Provide the [x, y] coordinate of the cell's center where the given text is located.  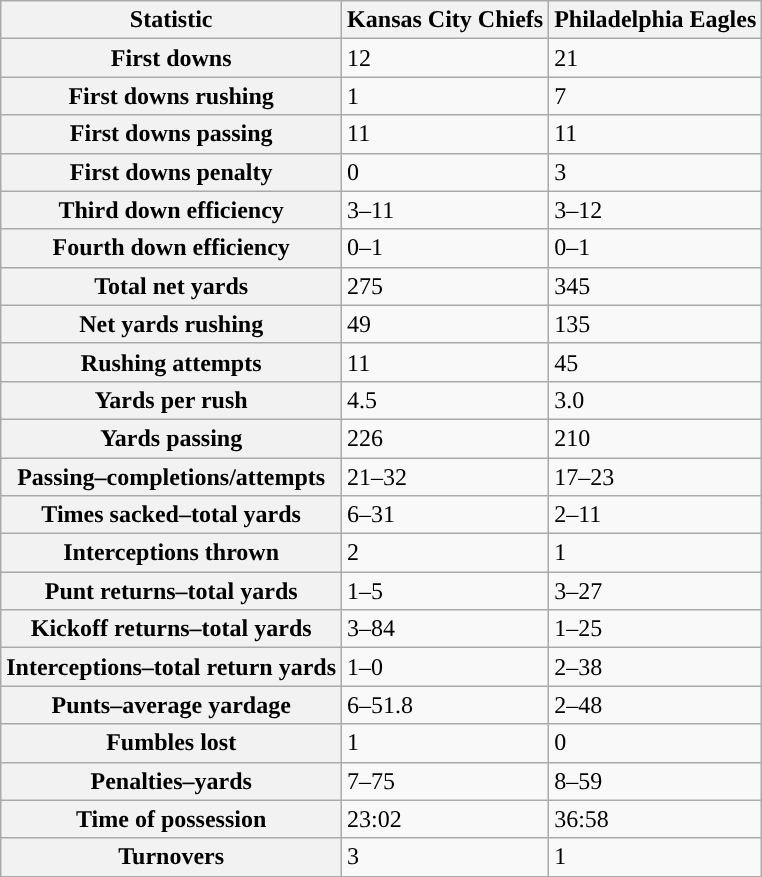
Turnovers [172, 857]
Times sacked–total yards [172, 515]
Statistic [172, 20]
1–25 [656, 629]
345 [656, 286]
226 [446, 438]
45 [656, 362]
17–23 [656, 477]
3–27 [656, 591]
Interceptions thrown [172, 553]
21–32 [446, 477]
Net yards rushing [172, 324]
Time of possession [172, 819]
7 [656, 96]
4.5 [446, 400]
Punt returns–total yards [172, 591]
6–31 [446, 515]
1–5 [446, 591]
Fourth down efficiency [172, 248]
Passing–completions/attempts [172, 477]
12 [446, 58]
Penalties–yards [172, 781]
First downs rushing [172, 96]
First downs penalty [172, 172]
3–84 [446, 629]
Yards per rush [172, 400]
2–38 [656, 667]
6–51.8 [446, 705]
7–75 [446, 781]
23:02 [446, 819]
Third down efficiency [172, 210]
2–48 [656, 705]
First downs passing [172, 134]
Kansas City Chiefs [446, 20]
Kickoff returns–total yards [172, 629]
Philadelphia Eagles [656, 20]
21 [656, 58]
8–59 [656, 781]
36:58 [656, 819]
Interceptions–total return yards [172, 667]
2 [446, 553]
Fumbles lost [172, 743]
3.0 [656, 400]
Punts–average yardage [172, 705]
3–12 [656, 210]
First downs [172, 58]
49 [446, 324]
135 [656, 324]
Yards passing [172, 438]
Total net yards [172, 286]
3–11 [446, 210]
275 [446, 286]
Rushing attempts [172, 362]
1–0 [446, 667]
210 [656, 438]
2–11 [656, 515]
